Find where the given text appears and provide that cell's center as [X, Y] coordinate. 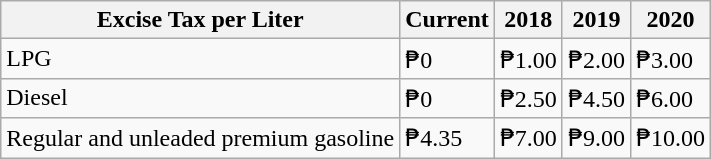
Regular and unleaded premium gasoline [200, 138]
Current [448, 20]
₱4.50 [596, 98]
₱10.00 [670, 138]
2020 [670, 20]
₱4.35 [448, 138]
2019 [596, 20]
₱3.00 [670, 59]
₱9.00 [596, 138]
2018 [528, 20]
₱2.50 [528, 98]
₱2.00 [596, 59]
Excise Tax per Liter [200, 20]
₱7.00 [528, 138]
LPG [200, 59]
₱6.00 [670, 98]
Diesel [200, 98]
₱1.00 [528, 59]
